Pinpoint the cell where the given text exists, returning its (x, y) midpoint coordinate. 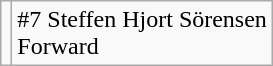
#7 Steffen Hjort SörensenForward (142, 34)
